Find where the given text appears and provide that cell's center as [x, y] coordinate. 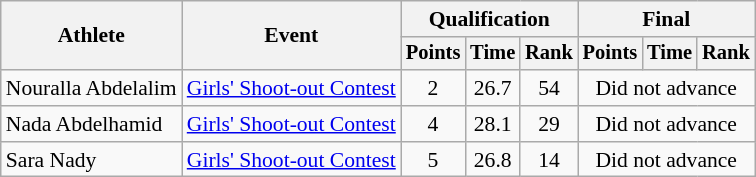
2 [433, 88]
4 [433, 124]
29 [549, 124]
Nada Abdelhamid [92, 124]
Nouralla Abdelalim [92, 88]
Final [666, 19]
Qualification [490, 19]
Event [292, 36]
54 [549, 88]
Athlete [92, 36]
28.1 [492, 124]
26.7 [492, 88]
